Return (x, y) of the center of cell containing provided text 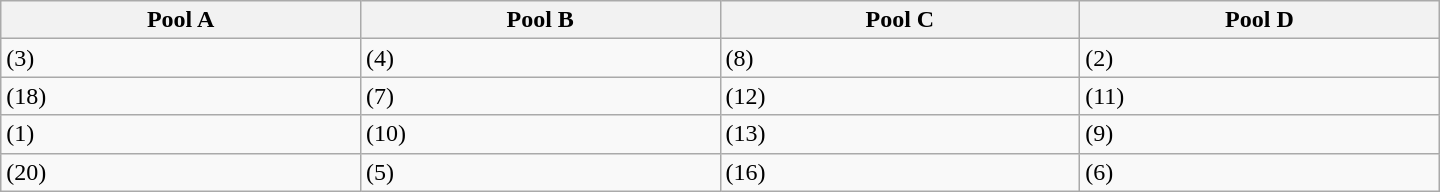
(11) (1260, 96)
(2) (1260, 58)
(7) (540, 96)
(1) (181, 134)
(5) (540, 172)
(9) (1260, 134)
(16) (900, 172)
Pool C (900, 20)
(10) (540, 134)
Pool D (1260, 20)
(4) (540, 58)
(18) (181, 96)
(6) (1260, 172)
(13) (900, 134)
Pool A (181, 20)
(12) (900, 96)
(8) (900, 58)
Pool B (540, 20)
(20) (181, 172)
(3) (181, 58)
